Scan for the cell matching the given text and deliver its (x, y) coordinate at center. 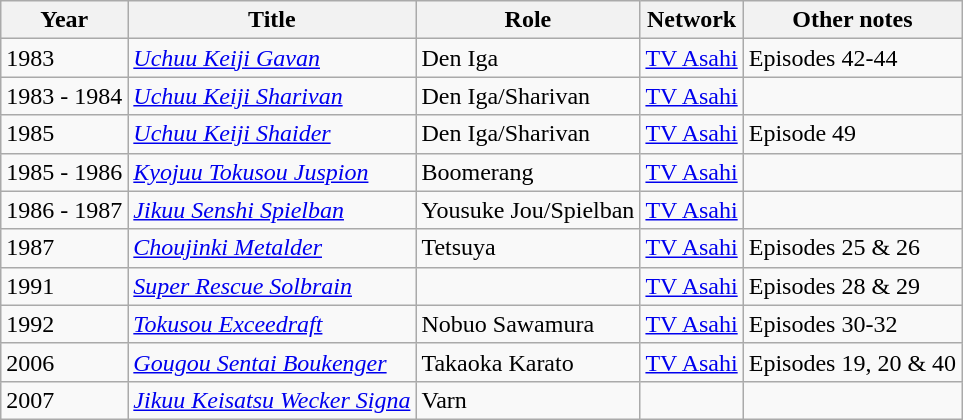
Jikuu Senshi Spielban (272, 210)
Episodes 25 & 26 (852, 248)
1987 (64, 248)
Network (692, 20)
1992 (64, 324)
1985 (64, 134)
Choujinki Metalder (272, 248)
2007 (64, 400)
Varn (528, 400)
Episodes 30-32 (852, 324)
Tokusou Exceedraft (272, 324)
Episode 49 (852, 134)
2006 (64, 362)
Nobuo Sawamura (528, 324)
Title (272, 20)
Boomerang (528, 172)
1991 (64, 286)
Episodes 28 & 29 (852, 286)
Role (528, 20)
Uchuu Keiji Gavan (272, 58)
1985 - 1986 (64, 172)
Kyojuu Tokusou Juspion (272, 172)
Uchuu Keiji Sharivan (272, 96)
1983 (64, 58)
Super Rescue Solbrain (272, 286)
Yousuke Jou/Spielban (528, 210)
1986 - 1987 (64, 210)
Den Iga (528, 58)
Episodes 42-44 (852, 58)
Uchuu Keiji Shaider (272, 134)
Episodes 19, 20 & 40 (852, 362)
Year (64, 20)
1983 - 1984 (64, 96)
Takaoka Karato (528, 362)
Other notes (852, 20)
Jikuu Keisatsu Wecker Signa (272, 400)
Gougou Sentai Boukenger (272, 362)
Tetsuya (528, 248)
